Provide the (x, y) coordinate of the cell's center where the given text is located.  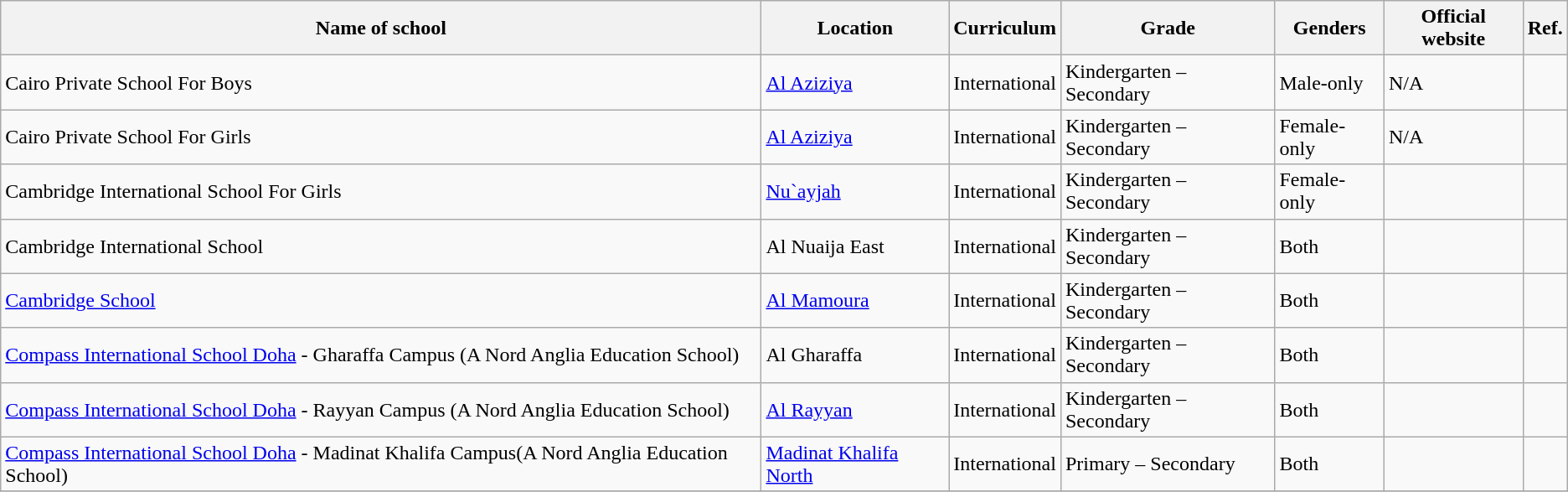
Ref. (1545, 28)
Al Rayyan (855, 409)
Curriculum (1005, 28)
Cairo Private School For Boys (381, 82)
Cairo Private School For Girls (381, 137)
Name of school (381, 28)
Al Gharaffa (855, 355)
Official website (1453, 28)
Al Mamoura (855, 300)
Primary – Secondary (1168, 464)
Compass International School Doha - Madinat Khalifa Campus(A Nord Anglia Education School) (381, 464)
Location (855, 28)
Compass International School Doha - Gharaffa Campus (A Nord Anglia Education School) (381, 355)
Cambridge International School For Girls (381, 191)
Grade (1168, 28)
Madinat Khalifa North (855, 464)
Al Nuaija East (855, 246)
Compass International School Doha - Rayyan Campus (A Nord Anglia Education School) (381, 409)
Genders (1329, 28)
Cambridge School (381, 300)
Nu`ayjah (855, 191)
Male-only (1329, 82)
Cambridge International School (381, 246)
